Identify which cell holds the provided text, then report its [x, y] central coordinate. 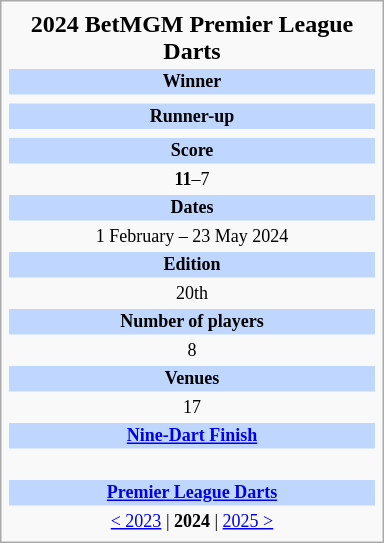
< 2023 | 2024 | 2025 > [192, 522]
Runner-up [192, 117]
20th [192, 294]
1 February – 23 May 2024 [192, 237]
Premier League Darts [192, 493]
Venues [192, 379]
11–7 [192, 180]
Number of players [192, 322]
Nine-Dart Finish [192, 436]
Edition [192, 265]
8 [192, 351]
17 [192, 408]
Winner [192, 82]
2024 BetMGM Premier League Darts [192, 38]
Dates [192, 208]
Score [192, 151]
